Locate the cell with the specified text and output its [x, y] center coordinate. 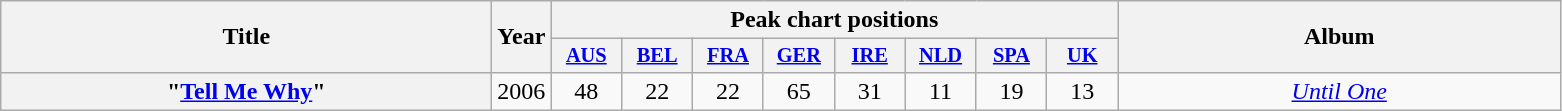
AUS [586, 56]
UK [1082, 56]
11 [940, 91]
Album [1340, 37]
SPA [1012, 56]
13 [1082, 91]
31 [870, 91]
Title [246, 37]
Peak chart positions [834, 20]
48 [586, 91]
"Tell Me Why" [246, 91]
BEL [658, 56]
65 [798, 91]
Until One [1340, 91]
Year [522, 37]
19 [1012, 91]
FRA [728, 56]
NLD [940, 56]
2006 [522, 91]
GER [798, 56]
IRE [870, 56]
